Provide the [X, Y] coordinate of the cell's center where the given text is located.  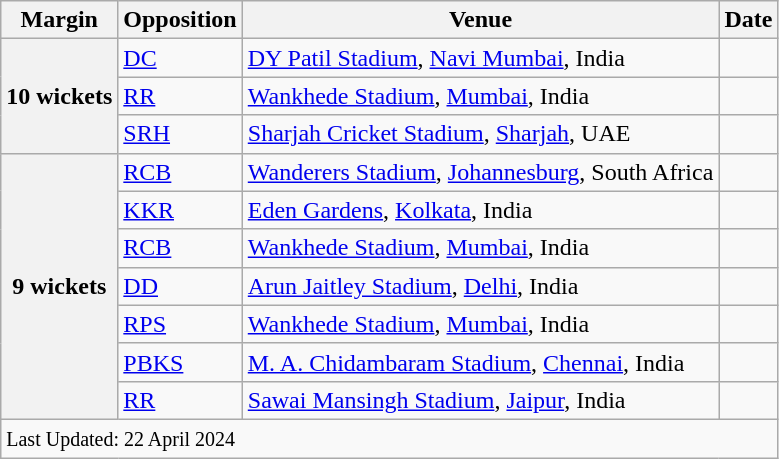
Opposition [180, 20]
DY Patil Stadium, Navi Mumbai, India [480, 58]
KKR [180, 210]
Arun Jaitley Stadium, Delhi, India [480, 286]
M. A. Chidambaram Stadium, Chennai, India [480, 362]
Sawai Mansingh Stadium, Jaipur, India [480, 400]
Venue [480, 20]
SRH [180, 134]
Margin [60, 20]
9 wickets [60, 286]
DD [180, 286]
PBKS [180, 362]
10 wickets [60, 96]
Last Updated: 22 April 2024 [390, 438]
Eden Gardens, Kolkata, India [480, 210]
Sharjah Cricket Stadium, Sharjah, UAE [480, 134]
RPS [180, 324]
Wanderers Stadium, Johannesburg, South Africa [480, 172]
Date [748, 20]
DC [180, 58]
